Scan for the cell matching the given text and deliver its (X, Y) coordinate at center. 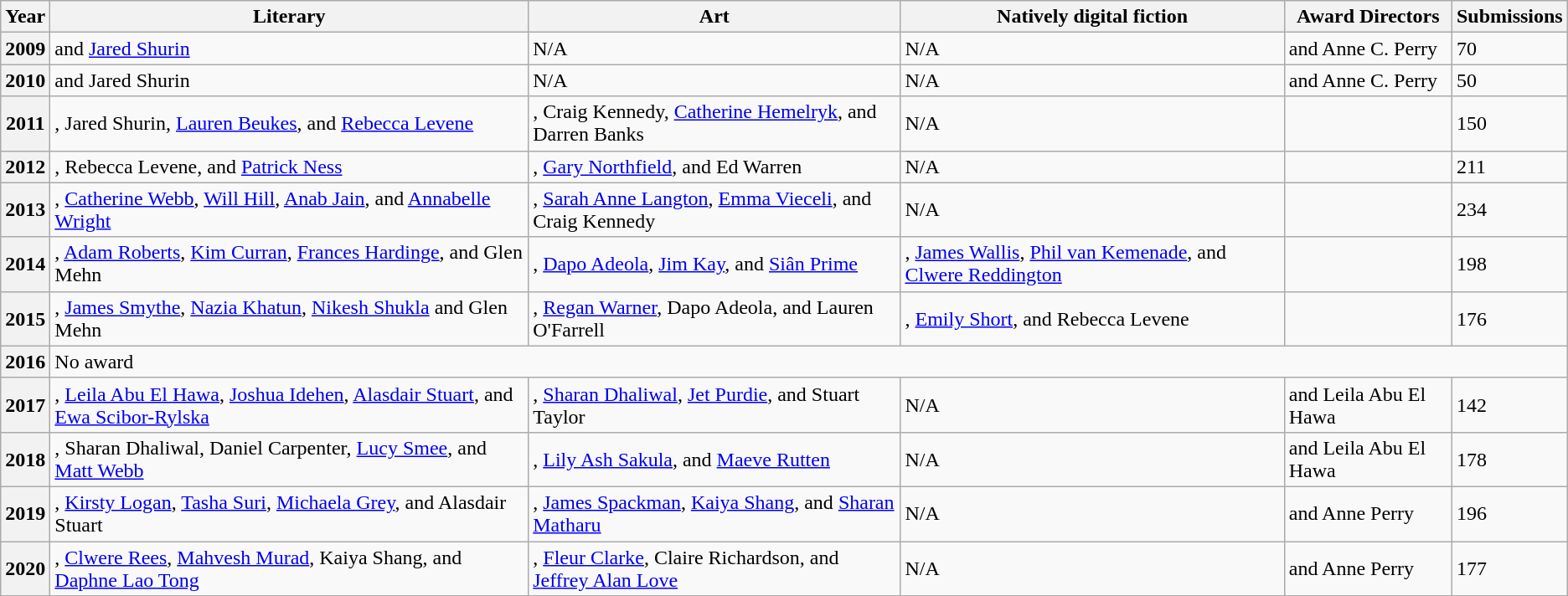
2012 (25, 167)
Literary (290, 17)
177 (1509, 568)
, James Wallis, Phil van Kemenade, and Clwere Reddington (1092, 265)
Art (714, 17)
, Clwere Rees, Mahvesh Murad, Kaiya Shang, and Daphne Lao Tong (290, 568)
2019 (25, 514)
, Craig Kennedy, Catherine Hemelryk, and Darren Banks (714, 124)
, Lily Ash Sakula, and Maeve Rutten (714, 459)
196 (1509, 514)
2010 (25, 80)
, Sharan Dhaliwal, Jet Purdie, and Stuart Taylor (714, 405)
Natively digital fiction (1092, 17)
2020 (25, 568)
No award (809, 362)
2014 (25, 265)
50 (1509, 80)
2015 (25, 318)
2013 (25, 209)
, James Spackman, Kaiya Shang, and Sharan Matharu (714, 514)
, Sharan Dhaliwal, Daniel Carpenter, Lucy Smee, and Matt Webb (290, 459)
, Emily Short, and Rebecca Levene (1092, 318)
Submissions (1509, 17)
150 (1509, 124)
, Gary Northfield, and Ed Warren (714, 167)
Award Directors (1368, 17)
, Leila Abu El Hawa, Joshua Idehen, Alasdair Stuart, and Ewa Scibor-Rylska (290, 405)
, James Smythe, Nazia Khatun, Nikesh Shukla and Glen Mehn (290, 318)
2016 (25, 362)
198 (1509, 265)
211 (1509, 167)
, Rebecca Levene, and Patrick Ness (290, 167)
, Fleur Clarke, Claire Richardson, and Jeffrey Alan Love (714, 568)
2017 (25, 405)
70 (1509, 49)
234 (1509, 209)
142 (1509, 405)
, Kirsty Logan, Tasha Suri, Michaela Grey, and Alasdair Stuart (290, 514)
2009 (25, 49)
, Dapo Adeola, Jim Kay, and Siân Prime (714, 265)
176 (1509, 318)
, Adam Roberts, Kim Curran, Frances Hardinge, and Glen Mehn (290, 265)
, Sarah Anne Langton, Emma Vieceli, and Craig Kennedy (714, 209)
, Regan Warner, Dapo Adeola, and Lauren O'Farrell (714, 318)
2011 (25, 124)
178 (1509, 459)
, Jared Shurin, Lauren Beukes, and Rebecca Levene (290, 124)
, Catherine Webb, Will Hill, Anab Jain, and Annabelle Wright (290, 209)
2018 (25, 459)
Year (25, 17)
